Extract the (x, y) coordinate from the center of the cell holding the provided text.  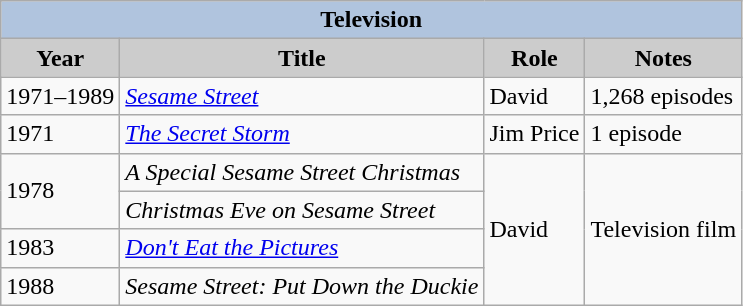
A Special Sesame Street Christmas (302, 172)
1988 (60, 286)
1971 (60, 134)
Jim Price (534, 134)
1971–1989 (60, 96)
Title (302, 58)
1 episode (664, 134)
Television film (664, 229)
Role (534, 58)
1,268 episodes (664, 96)
Year (60, 58)
Sesame Street: Put Down the Duckie (302, 286)
Television (372, 20)
1978 (60, 191)
1983 (60, 248)
Christmas Eve on Sesame Street (302, 210)
Notes (664, 58)
Don't Eat the Pictures (302, 248)
The Secret Storm (302, 134)
Sesame Street (302, 96)
